Capture the cell that displays the provided text and extract its (x, y) central coordinate. 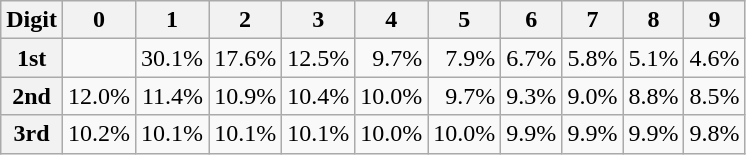
7.9% (464, 58)
2nd (32, 96)
4 (392, 20)
5 (464, 20)
3 (318, 20)
9.0% (592, 96)
1st (32, 58)
5.1% (654, 58)
Digit (32, 20)
17.6% (246, 58)
7 (592, 20)
10.9% (246, 96)
2 (246, 20)
9.8% (714, 134)
0 (98, 20)
8 (654, 20)
1 (172, 20)
6.7% (532, 58)
5.8% (592, 58)
10.4% (318, 96)
3rd (32, 134)
4.6% (714, 58)
10.2% (98, 134)
9 (714, 20)
12.0% (98, 96)
8.8% (654, 96)
12.5% (318, 58)
11.4% (172, 96)
6 (532, 20)
8.5% (714, 96)
9.3% (532, 96)
30.1% (172, 58)
